Return (x, y) of the center of cell containing provided text 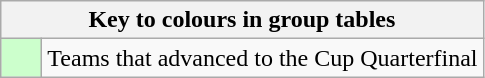
Teams that advanced to the Cup Quarterfinal (262, 58)
Key to colours in group tables (242, 20)
